Identify which cell holds the provided text, then report its [x, y] central coordinate. 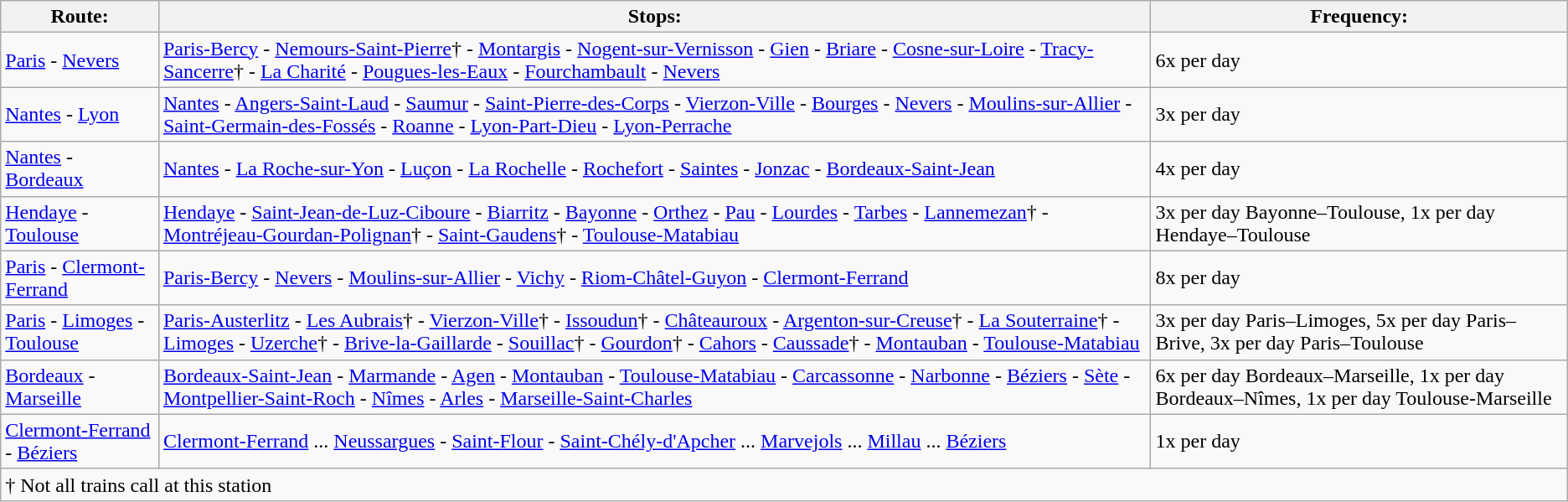
3x per day Paris–Limoges, 5x per day Paris–Brive, 3x per day Paris–Toulouse [1359, 332]
Frequency: [1359, 17]
Nantes - La Roche-sur-Yon - Luçon - La Rochelle - Rochefort - Saintes - Jonzac - Bordeaux-Saint-Jean [654, 169]
Paris - Clermont-Ferrand [80, 278]
Paris-Bercy - Nevers - Moulins-sur-Allier - Vichy - Riom-Châtel-Guyon - Clermont-Ferrand [654, 278]
Clermont-Ferrand - Béziers [80, 441]
Route: [80, 17]
Stops: [654, 17]
1x per day [1359, 441]
Clermont-Ferrand ... Neussargues - Saint-Flour - Saint-Chély-d'Apcher ... Marvejols ... Millau ... Béziers [654, 441]
3x per day Bayonne–Toulouse, 1x per day Hendaye–Toulouse [1359, 223]
8x per day [1359, 278]
Bordeaux - Marseille [80, 387]
3x per day [1359, 114]
Paris - Nevers [80, 60]
Hendaye - Toulouse [80, 223]
Nantes - Bordeaux [80, 169]
Paris - Limoges - Toulouse [80, 332]
Nantes - Lyon [80, 114]
6x per day [1359, 60]
4x per day [1359, 169]
† Not all trains call at this station [784, 484]
6x per day Bordeaux–Marseille, 1x per day Bordeaux–Nîmes, 1x per day Toulouse-Marseille [1359, 387]
